Output the (x, y) coordinate of the center of the cell containing the given text.  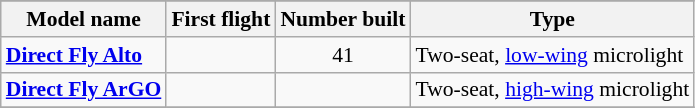
Type (552, 19)
Two-seat, low-wing microlight (552, 55)
Model name (84, 19)
Direct Fly ArGO (84, 90)
Two-seat, high-wing microlight (552, 90)
First flight (220, 19)
41 (342, 55)
Number built (342, 19)
Direct Fly Alto (84, 55)
